Search for the cell housing the specified text and yield its (X, Y) center coordinate. 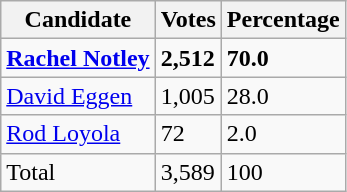
28.0 (283, 96)
Rod Loyola (78, 134)
Votes (188, 20)
Total (78, 172)
100 (283, 172)
70.0 (283, 58)
3,589 (188, 172)
2.0 (283, 134)
David Eggen (78, 96)
Rachel Notley (78, 58)
72 (188, 134)
2,512 (188, 58)
1,005 (188, 96)
Percentage (283, 20)
Candidate (78, 20)
